Search for the cell housing the specified text and yield its (X, Y) center coordinate. 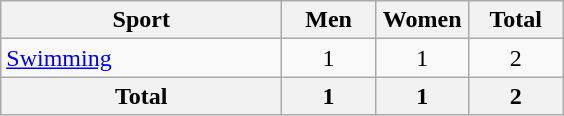
Swimming (142, 58)
Men (329, 20)
Women (422, 20)
Sport (142, 20)
